Pinpoint the cell where the given text exists, returning its (x, y) midpoint coordinate. 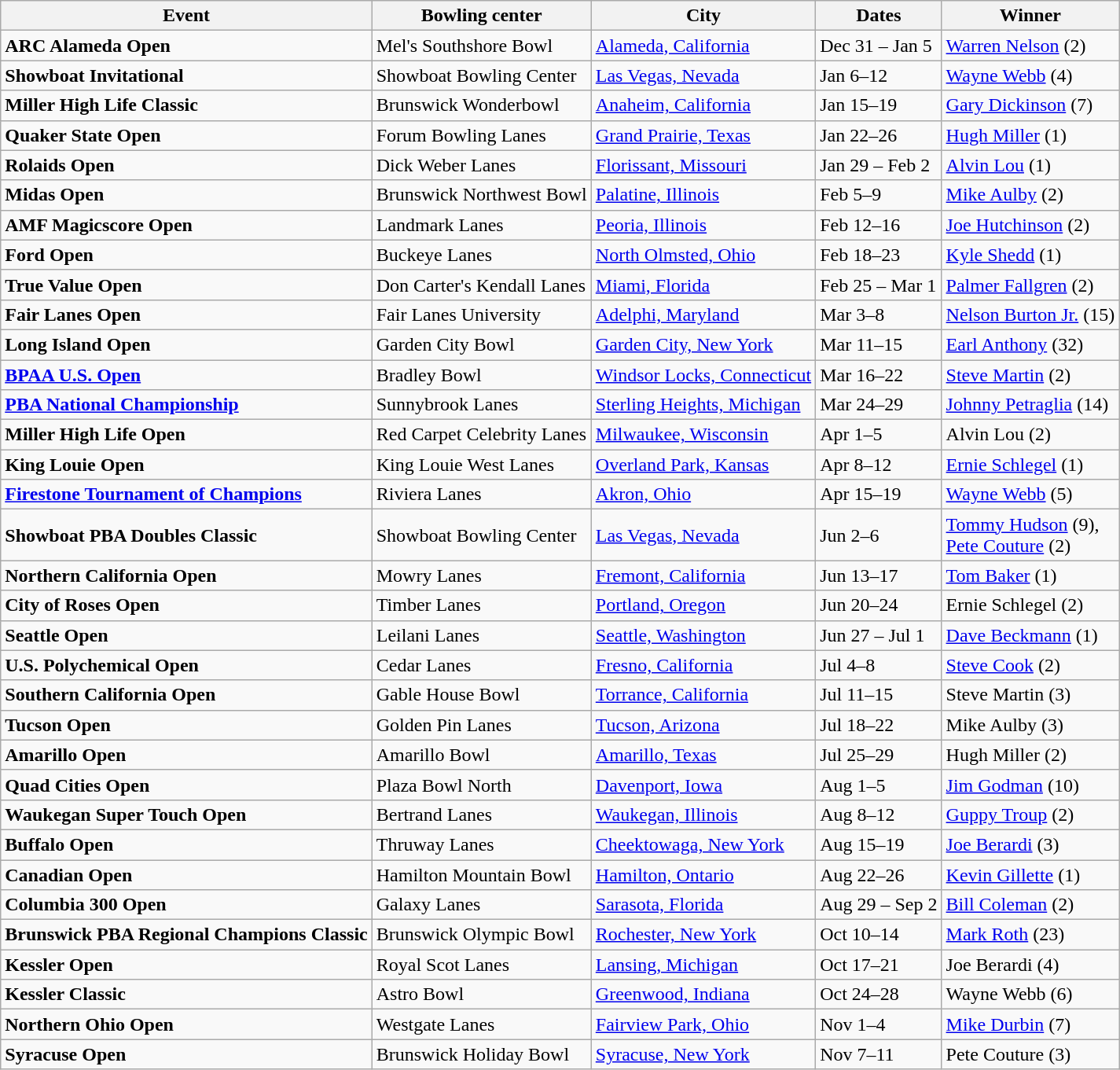
Feb 12–16 (879, 225)
Brunswick Northwest Bowl (481, 195)
Dave Beckmann (1) (1030, 635)
Gable House Bowl (481, 695)
Greenwood, Indiana (703, 995)
Johnny Petraglia (14) (1030, 405)
Bradley Bowl (481, 375)
Hamilton Mountain Bowl (481, 875)
Mar 16–22 (879, 375)
True Value Open (186, 285)
Tucson Open (186, 725)
Kevin Gillette (1) (1030, 875)
Buckeye Lanes (481, 255)
Jul 11–15 (879, 695)
PBA National Championship (186, 405)
Waukegan, Illinois (703, 814)
Garden City, New York (703, 344)
Jul 18–22 (879, 725)
Alvin Lou (1) (1030, 165)
Aug 8–12 (879, 814)
Royal Scot Lanes (481, 965)
Cedar Lanes (481, 665)
Timber Lanes (481, 605)
Forum Bowling Lanes (481, 135)
Event (186, 16)
Showboat Invitational (186, 75)
Golden Pin Lanes (481, 725)
Feb 25 – Mar 1 (879, 285)
Showboat PBA Doubles Classic (186, 535)
Fairview Park, Ohio (703, 1024)
BPAA U.S. Open (186, 375)
Brunswick PBA Regional Champions Classic (186, 935)
Don Carter's Kendall Lanes (481, 285)
Riviera Lanes (481, 495)
Northern California Open (186, 575)
Mike Aulby (3) (1030, 725)
Leilani Lanes (481, 635)
Fremont, California (703, 575)
Galaxy Lanes (481, 905)
Mar 3–8 (879, 314)
Mark Roth (23) (1030, 935)
Mar 11–15 (879, 344)
City of Roses Open (186, 605)
Alameda, California (703, 46)
Brunswick Wonderbowl (481, 105)
Fresno, California (703, 665)
Adelphi, Maryland (703, 314)
Plaza Bowl North (481, 785)
Garden City Bowl (481, 344)
Mike Durbin (7) (1030, 1024)
North Olmsted, Ohio (703, 255)
Steve Cook (2) (1030, 665)
Bill Coleman (2) (1030, 905)
Seattle, Washington (703, 635)
Earl Anthony (32) (1030, 344)
Akron, Ohio (703, 495)
Portland, Oregon (703, 605)
Jan 6–12 (879, 75)
Seattle Open (186, 635)
Nov 7–11 (879, 1054)
Waukegan Super Touch Open (186, 814)
King Louie West Lanes (481, 465)
Apr 8–12 (879, 465)
Nelson Burton Jr. (15) (1030, 314)
Ernie Schlegel (1) (1030, 465)
Sunnybrook Lanes (481, 405)
Aug 22–26 (879, 875)
Northern Ohio Open (186, 1024)
King Louie Open (186, 465)
Peoria, Illinois (703, 225)
Jim Godman (10) (1030, 785)
Mel's Southshore Bowl (481, 46)
Palatine, Illinois (703, 195)
Long Island Open (186, 344)
Jan 29 – Feb 2 (879, 165)
Fair Lanes University (481, 314)
Cheektowaga, New York (703, 844)
Amarillo, Texas (703, 755)
Westgate Lanes (481, 1024)
Jun 13–17 (879, 575)
Amarillo Open (186, 755)
Steve Martin (3) (1030, 695)
Sarasota, Florida (703, 905)
Joe Berardi (4) (1030, 965)
Dick Weber Lanes (481, 165)
Rochester, New York (703, 935)
Midas Open (186, 195)
Grand Prairie, Texas (703, 135)
Lansing, Michigan (703, 965)
Mar 24–29 (879, 405)
Guppy Troup (2) (1030, 814)
Gary Dickinson (7) (1030, 105)
Miami, Florida (703, 285)
Torrance, California (703, 695)
Mike Aulby (2) (1030, 195)
Canadian Open (186, 875)
Oct 24–28 (879, 995)
Pete Couture (3) (1030, 1054)
Tucson, Arizona (703, 725)
Jan 15–19 (879, 105)
Firestone Tournament of Champions (186, 495)
Ernie Schlegel (2) (1030, 605)
Steve Martin (2) (1030, 375)
Buffalo Open (186, 844)
Red Carpet Celebrity Lanes (481, 435)
Quaker State Open (186, 135)
Oct 17–21 (879, 965)
Feb 18–23 (879, 255)
Dates (879, 16)
Miller High Life Classic (186, 105)
Rolaids Open (186, 165)
Brunswick Holiday Bowl (481, 1054)
Miller High Life Open (186, 435)
Kessler Classic (186, 995)
Palmer Fallgren (2) (1030, 285)
Landmark Lanes (481, 225)
Aug 15–19 (879, 844)
Jun 2–6 (879, 535)
Columbia 300 Open (186, 905)
Hugh Miller (2) (1030, 755)
Nov 1–4 (879, 1024)
Apr 15–19 (879, 495)
Jul 4–8 (879, 665)
U.S. Polychemical Open (186, 665)
Sterling Heights, Michigan (703, 405)
Feb 5–9 (879, 195)
AMF Magicscore Open (186, 225)
Alvin Lou (2) (1030, 435)
Joe Hutchinson (2) (1030, 225)
Hamilton, Ontario (703, 875)
Kyle Shedd (1) (1030, 255)
Joe Berardi (3) (1030, 844)
Thruway Lanes (481, 844)
Jun 20–24 (879, 605)
Windsor Locks, Connecticut (703, 375)
Brunswick Olympic Bowl (481, 935)
Quad Cities Open (186, 785)
Bertrand Lanes (481, 814)
Winner (1030, 16)
ARC Alameda Open (186, 46)
Mowry Lanes (481, 575)
Dec 31 – Jan 5 (879, 46)
Tom Baker (1) (1030, 575)
Hugh Miller (1) (1030, 135)
City (703, 16)
Syracuse Open (186, 1054)
Ford Open (186, 255)
Jun 27 – Jul 1 (879, 635)
Anaheim, California (703, 105)
Syracuse, New York (703, 1054)
Fair Lanes Open (186, 314)
Bowling center (481, 16)
Milwaukee, Wisconsin (703, 435)
Wayne Webb (5) (1030, 495)
Davenport, Iowa (703, 785)
Florissant, Missouri (703, 165)
Wayne Webb (6) (1030, 995)
Warren Nelson (2) (1030, 46)
Astro Bowl (481, 995)
Kessler Open (186, 965)
Overland Park, Kansas (703, 465)
Southern California Open (186, 695)
Wayne Webb (4) (1030, 75)
Jan 22–26 (879, 135)
Oct 10–14 (879, 935)
Aug 29 – Sep 2 (879, 905)
Tommy Hudson (9),Pete Couture (2) (1030, 535)
Apr 1–5 (879, 435)
Jul 25–29 (879, 755)
Aug 1–5 (879, 785)
Amarillo Bowl (481, 755)
